Pinpoint the cell where the given text exists, returning its (X, Y) midpoint coordinate. 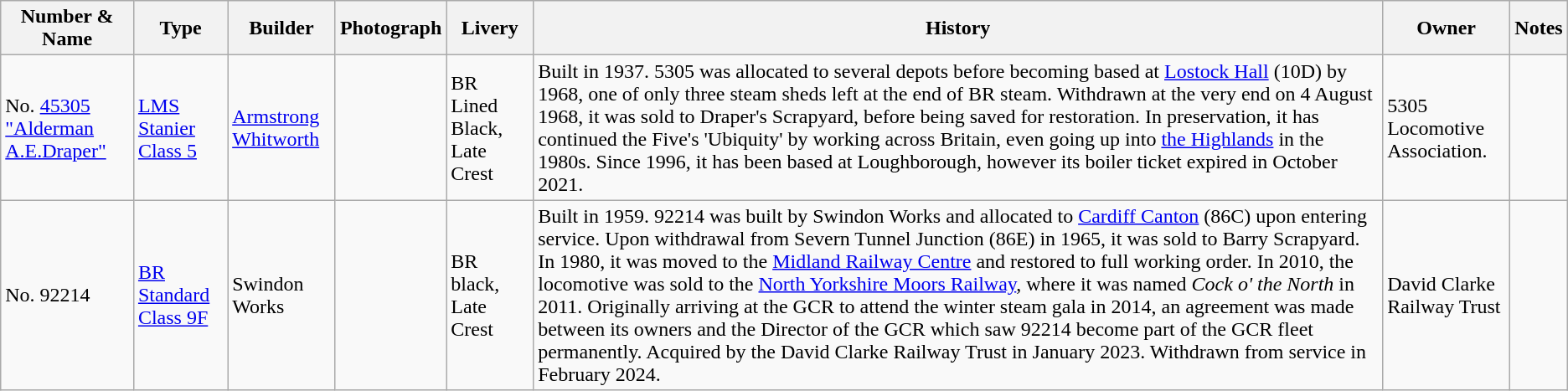
Type (180, 28)
LMS Stanier Class 5 (180, 127)
No. 45305 "Alderman A.E.Draper" (67, 127)
Swindon Works (281, 295)
Livery (490, 28)
Owner (1447, 28)
BR Lined Black, Late Crest (490, 127)
BR black, Late Crest (490, 295)
BR Standard Class 9F (180, 295)
No. 92214 (67, 295)
5305 Locomotive Association. (1447, 127)
History (958, 28)
Photograph (390, 28)
Builder (281, 28)
Notes (1539, 28)
Armstrong Whitworth (281, 127)
Number & Name (67, 28)
David Clarke Railway Trust (1447, 295)
